Extract the [x, y] coordinate from the center of the cell holding the provided text.  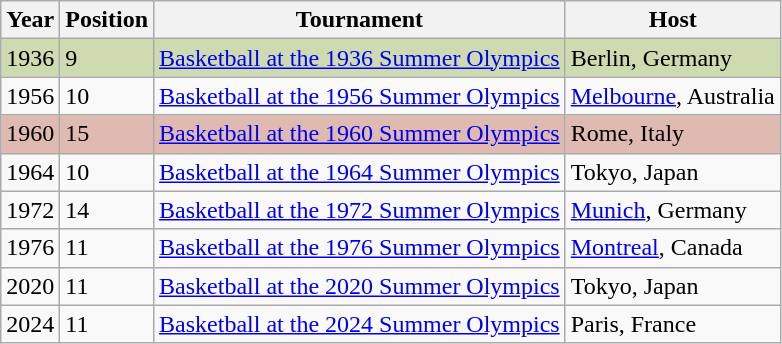
14 [107, 210]
Basketball at the 1964 Summer Olympics [360, 172]
Basketball at the 2020 Summer Olympics [360, 286]
1936 [30, 58]
Munich, Germany [672, 210]
1956 [30, 96]
Rome, Italy [672, 134]
Year [30, 20]
Position [107, 20]
Paris, France [672, 324]
2020 [30, 286]
1964 [30, 172]
Basketball at the 1936 Summer Olympics [360, 58]
Basketball at the 1960 Summer Olympics [360, 134]
1976 [30, 248]
2024 [30, 324]
Basketball at the 1976 Summer Olympics [360, 248]
1960 [30, 134]
9 [107, 58]
Montreal, Canada [672, 248]
Host [672, 20]
15 [107, 134]
1972 [30, 210]
Melbourne, Australia [672, 96]
Berlin, Germany [672, 58]
Basketball at the 1956 Summer Olympics [360, 96]
Basketball at the 2024 Summer Olympics [360, 324]
Basketball at the 1972 Summer Olympics [360, 210]
Tournament [360, 20]
